Identify which cell holds the provided text, then report its [x, y] central coordinate. 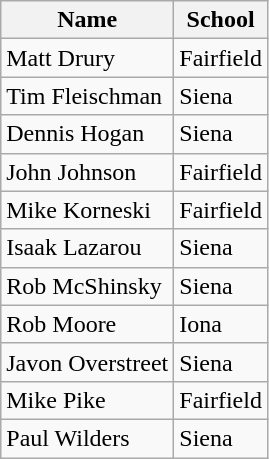
Mike Pike [88, 400]
Dennis Hogan [88, 134]
Name [88, 20]
Rob Moore [88, 324]
Tim Fleischman [88, 96]
Isaak Lazarou [88, 248]
Paul Wilders [88, 438]
Javon Overstreet [88, 362]
Mike Korneski [88, 210]
School [221, 20]
Iona [221, 324]
Rob McShinsky [88, 286]
Matt Drury [88, 58]
John Johnson [88, 172]
